Capture the cell that displays the provided text and extract its (x, y) central coordinate. 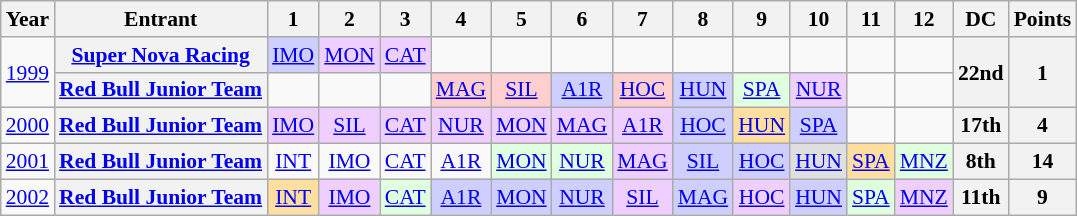
2 (350, 19)
14 (1043, 162)
Entrant (160, 19)
7 (642, 19)
8 (704, 19)
5 (522, 19)
2000 (28, 126)
2002 (28, 197)
1999 (28, 72)
8th (981, 162)
DC (981, 19)
11 (871, 19)
17th (981, 126)
2001 (28, 162)
3 (406, 19)
12 (924, 19)
10 (818, 19)
11th (981, 197)
Year (28, 19)
22nd (981, 72)
Points (1043, 19)
6 (582, 19)
Super Nova Racing (160, 55)
